Provide the (X, Y) coordinate of the cell's center where the given text is located.  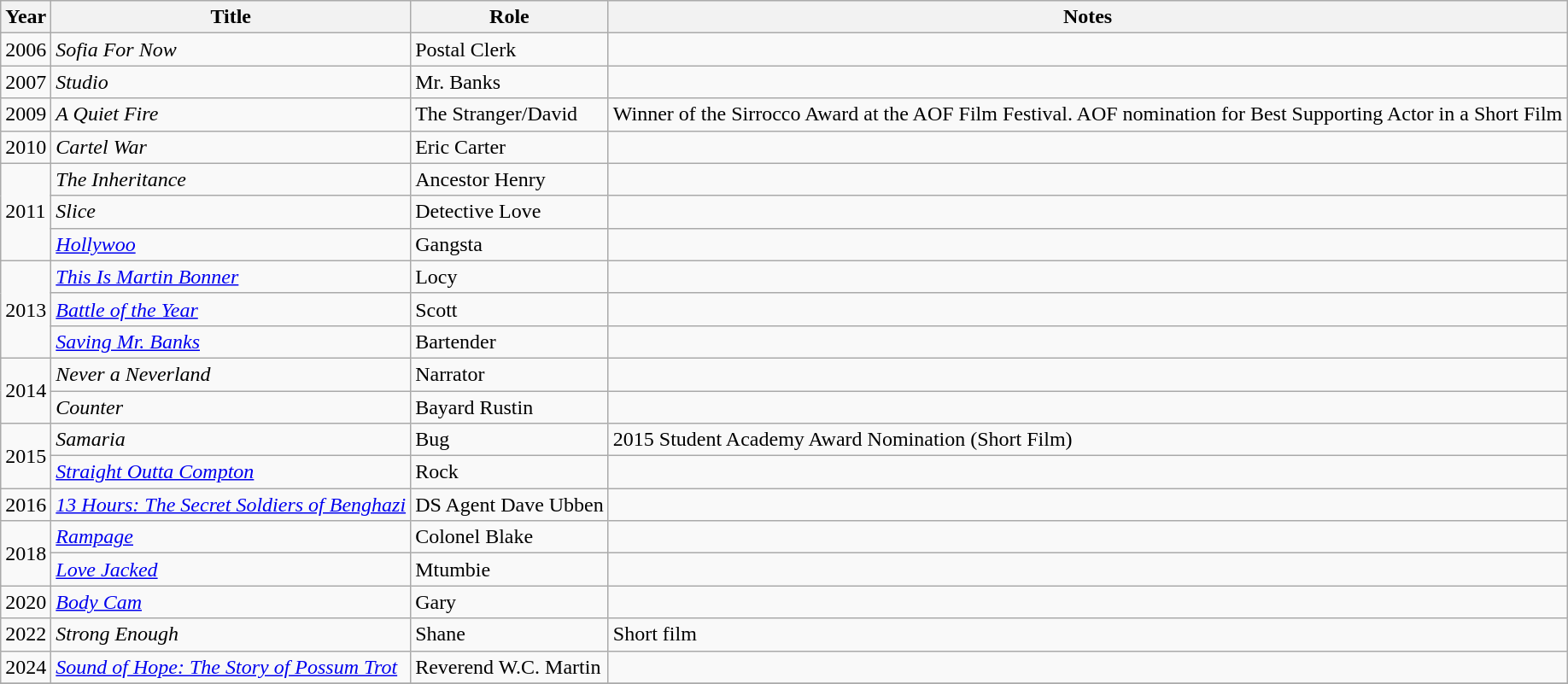
2022 (26, 634)
2018 (26, 553)
Bartender (510, 342)
Reverend W.C. Martin (510, 667)
Battle of the Year (231, 309)
Year (26, 17)
Ancestor Henry (510, 179)
Slice (231, 212)
Sound of Hope: The Story of Possum Trot (231, 667)
Role (510, 17)
Title (231, 17)
Hollywoo (231, 244)
Short film (1087, 634)
Shane (510, 634)
2015 Student Academy Award Nomination (Short Film) (1087, 440)
Saving Mr. Banks (231, 342)
2013 (26, 309)
2024 (26, 667)
Straight Outta Compton (231, 472)
Bayard Rustin (510, 407)
2015 (26, 456)
2009 (26, 114)
Locy (510, 277)
Samaria (231, 440)
Cartel War (231, 147)
Postal Clerk (510, 50)
Narrator (510, 374)
The Inheritance (231, 179)
2016 (26, 505)
13 Hours: The Secret Soldiers of Benghazi (231, 505)
2020 (26, 602)
Body Cam (231, 602)
Eric Carter (510, 147)
The Stranger/David (510, 114)
Gary (510, 602)
Sofia For Now (231, 50)
A Quiet Fire (231, 114)
Mr. Banks (510, 82)
Scott (510, 309)
Counter (231, 407)
2014 (26, 390)
Love Jacked (231, 570)
2006 (26, 50)
Winner of the Sirrocco Award at the AOF Film Festival. AOF nomination for Best Supporting Actor in a Short Film (1087, 114)
Notes (1087, 17)
Detective Love (510, 212)
Gangsta (510, 244)
Studio (231, 82)
This Is Martin Bonner (231, 277)
2007 (26, 82)
Strong Enough (231, 634)
Rampage (231, 537)
Colonel Blake (510, 537)
Mtumbie (510, 570)
2011 (26, 212)
Never a Neverland (231, 374)
Rock (510, 472)
Bug (510, 440)
DS Agent Dave Ubben (510, 505)
2010 (26, 147)
